Return the [x, y] coordinate for the center point of the cell that contains the specified text.  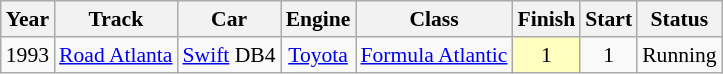
Car [228, 19]
Formula Atlantic [434, 55]
Start [608, 19]
Track [116, 19]
Year [28, 19]
Class [434, 19]
Engine [318, 19]
Toyota [318, 55]
1993 [28, 55]
Swift DB4 [228, 55]
Road Atlanta [116, 55]
Running [679, 55]
Status [679, 19]
Finish [547, 19]
